Capture the cell that displays the provided text and extract its [X, Y] central coordinate. 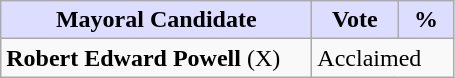
Mayoral Candidate [156, 20]
% [426, 20]
Vote [355, 20]
Robert Edward Powell (X) [156, 58]
Acclaimed [383, 58]
